From the cell containing the given text, extract its center point as [X, Y] coordinate. 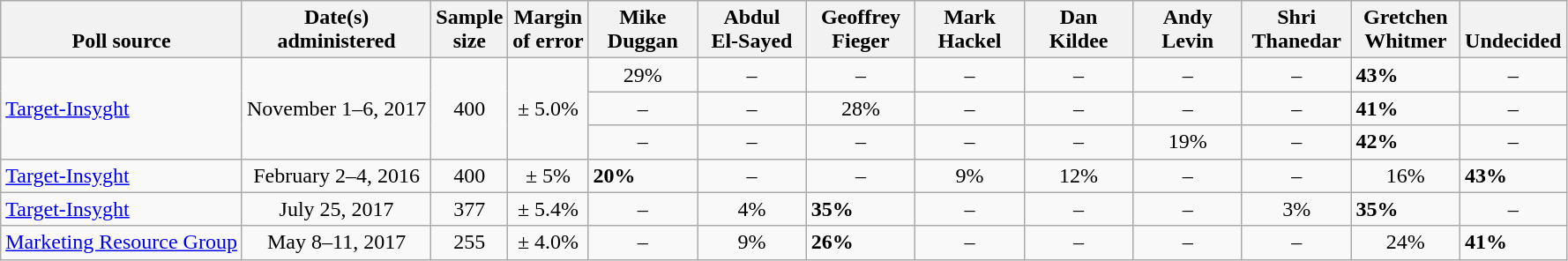
± 4.0% [549, 242]
Poll source [122, 30]
May 8–11, 2017 [336, 242]
ShriThanedar [1296, 30]
Marginof error [549, 30]
26% [861, 242]
± 5.0% [549, 108]
February 2–4, 2016 [336, 175]
29% [643, 75]
DanKildee [1079, 30]
377 [469, 209]
255 [469, 242]
20% [643, 175]
42% [1406, 142]
± 5.4% [549, 209]
July 25, 2017 [336, 209]
Date(s)administered [336, 30]
AbdulEl-Sayed [752, 30]
GeoffreyFieger [861, 30]
± 5% [549, 175]
24% [1406, 242]
Samplesize [469, 30]
19% [1188, 142]
4% [752, 209]
Marketing Resource Group [122, 242]
MikeDuggan [643, 30]
3% [1296, 209]
GretchenWhitmer [1406, 30]
MarkHackel [970, 30]
12% [1079, 175]
28% [861, 108]
Undecided [1513, 30]
AndyLevin [1188, 30]
November 1–6, 2017 [336, 108]
16% [1406, 175]
